Output the [x, y] coordinate of the center of the cell containing the given text.  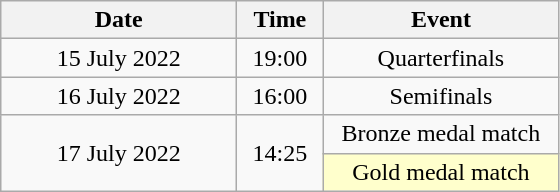
Gold medal match [441, 172]
16:00 [280, 96]
19:00 [280, 58]
Bronze medal match [441, 134]
Semifinals [441, 96]
Event [441, 20]
Time [280, 20]
16 July 2022 [119, 96]
14:25 [280, 153]
15 July 2022 [119, 58]
Quarterfinals [441, 58]
Date [119, 20]
17 July 2022 [119, 153]
